Search for the cell housing the specified text and yield its (X, Y) center coordinate. 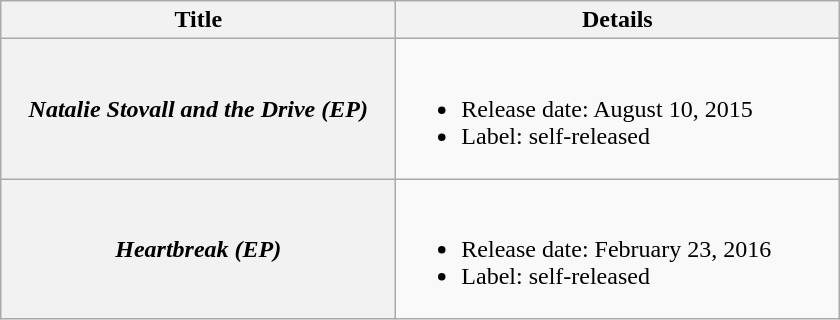
Heartbreak (EP) (198, 249)
Release date: August 10, 2015Label: self-released (618, 109)
Details (618, 20)
Release date: February 23, 2016Label: self-released (618, 249)
Title (198, 20)
Natalie Stovall and the Drive (EP) (198, 109)
